Locate the cell with the specified text and output its [X, Y] center coordinate. 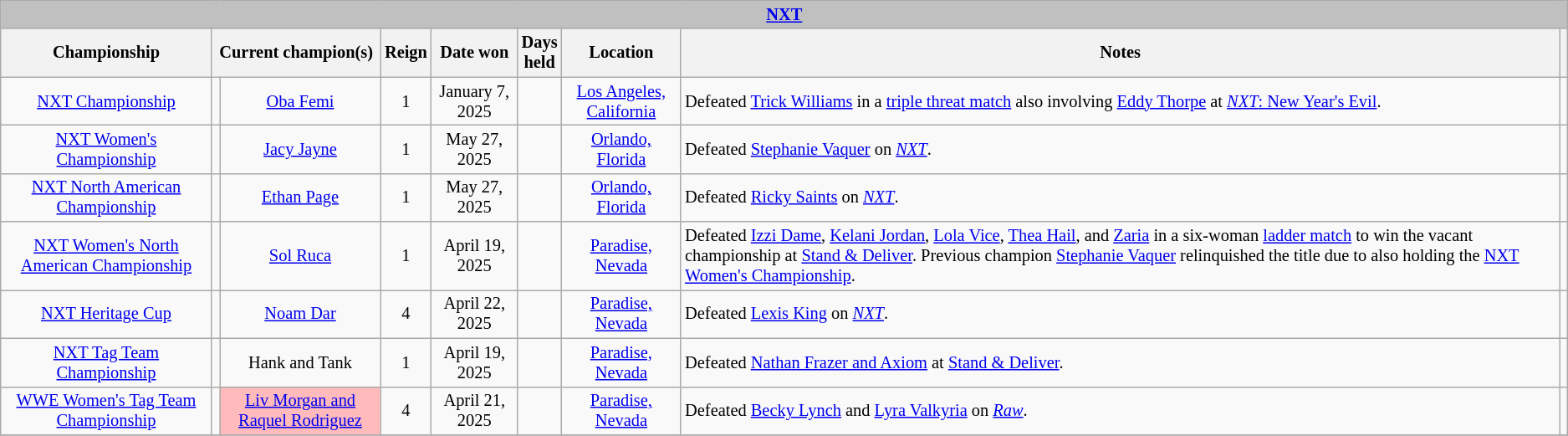
Daysheld [540, 53]
Date won [475, 53]
Liv Morgan and Raquel Rodriguez [300, 411]
Noam Dar [300, 314]
Hank and Tank [300, 362]
Defeated Lexis King on NXT. [1121, 314]
NXT [784, 14]
April 21, 2025 [475, 411]
Location [621, 53]
NXT Tag Team Championship [106, 362]
January 7, 2025 [475, 101]
NXT North American Championship [106, 197]
Defeated Nathan Frazer and Axiom at Stand & Deliver. [1121, 362]
NXT Championship [106, 101]
Current champion(s) [296, 53]
Reign [406, 53]
Ethan Page [300, 197]
Notes [1121, 53]
NXT Heritage Cup [106, 314]
Oba Femi [300, 101]
April 22, 2025 [475, 314]
Defeated Trick Williams in a triple threat match also involving Eddy Thorpe at NXT: New Year's Evil. [1121, 101]
Jacy Jayne [300, 149]
Sol Ruca [300, 256]
Defeated Ricky Saints on NXT. [1121, 197]
Defeated Becky Lynch and Lyra Valkyria on Raw. [1121, 411]
Defeated Stephanie Vaquer on NXT. [1121, 149]
Los Angeles, California [621, 101]
NXT Women's North American Championship [106, 256]
WWE Women's Tag Team Championship [106, 411]
NXT Women's Championship [106, 149]
Championship [106, 53]
